Detect which cell encompasses the target text, then output its [X, Y] center coordinate. 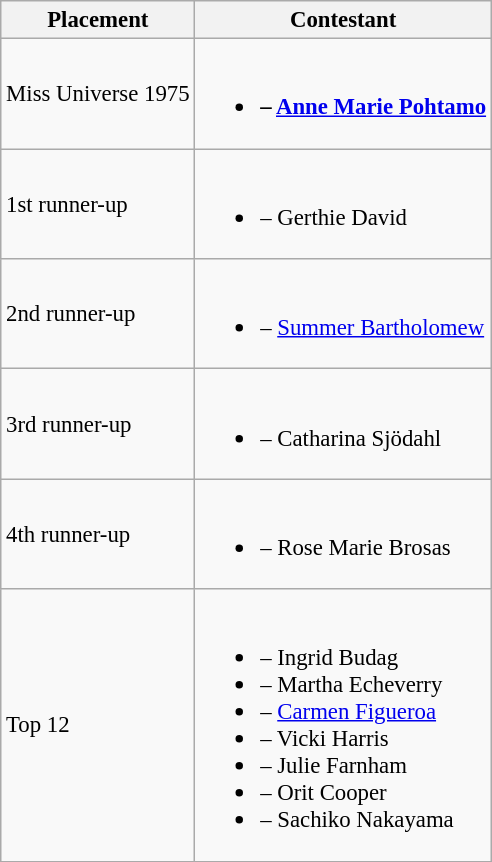
1st runner-up [98, 204]
– Anne Marie Pohtamo [344, 94]
Placement [98, 20]
Contestant [344, 20]
2nd runner-up [98, 314]
– Ingrid Budag – Martha Echeverry – Carmen Figueroa – Vicki Harris – Julie Farnham – Orit Cooper – Sachiko Nakayama [344, 725]
– Gerthie David [344, 204]
Miss Universe 1975 [98, 94]
– Summer Bartholomew [344, 314]
3rd runner-up [98, 424]
4th runner-up [98, 534]
Top 12 [98, 725]
– Catharina Sjödahl [344, 424]
– Rose Marie Brosas [344, 534]
